Determine the (X, Y) coordinate at the center of the cell enclosing the given text.  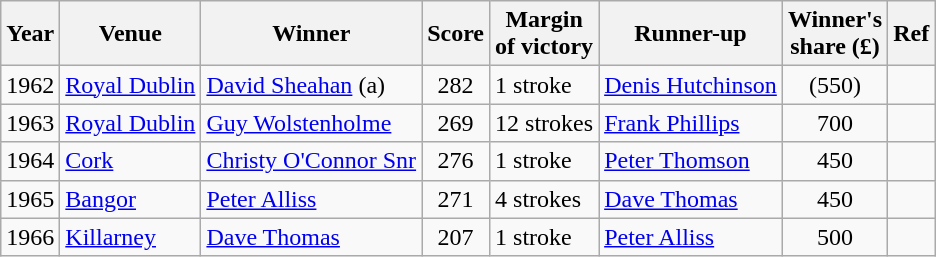
1965 (30, 199)
1962 (30, 85)
276 (456, 161)
Frank Phillips (691, 123)
1963 (30, 123)
269 (456, 123)
Bangor (130, 199)
Guy Wolstenholme (312, 123)
David Sheahan (a) (312, 85)
500 (834, 237)
Venue (130, 34)
700 (834, 123)
Year (30, 34)
4 strokes (544, 199)
12 strokes (544, 123)
Cork (130, 161)
Score (456, 34)
207 (456, 237)
Denis Hutchinson (691, 85)
1966 (30, 237)
Winner (312, 34)
Runner-up (691, 34)
282 (456, 85)
1964 (30, 161)
(550) (834, 85)
271 (456, 199)
Ref (912, 34)
Peter Thomson (691, 161)
Killarney (130, 237)
Marginof victory (544, 34)
Christy O'Connor Snr (312, 161)
Winner'sshare (£) (834, 34)
